For the text-containing cell, return its midpoint in (X, Y) coordinate format. 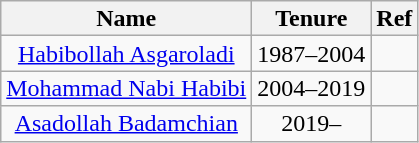
Name (126, 18)
Asadollah Badamchian (126, 124)
Habibollah Asgaroladi (126, 54)
1987–2004 (312, 54)
2004–2019 (312, 88)
Tenure (312, 18)
Ref (394, 18)
2019– (312, 124)
Mohammad Nabi Habibi (126, 88)
